Provide the [x, y] coordinate of the cell's center where the given text is located.  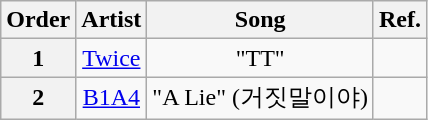
Order [38, 20]
1 [38, 58]
Twice [112, 58]
Artist [112, 20]
Song [260, 20]
B1A4 [112, 98]
"A Lie" (거짓말이야) [260, 98]
2 [38, 98]
Ref. [400, 20]
"TT" [260, 58]
